Provide the (x, y) coordinate of the cell's center where the given text is located.  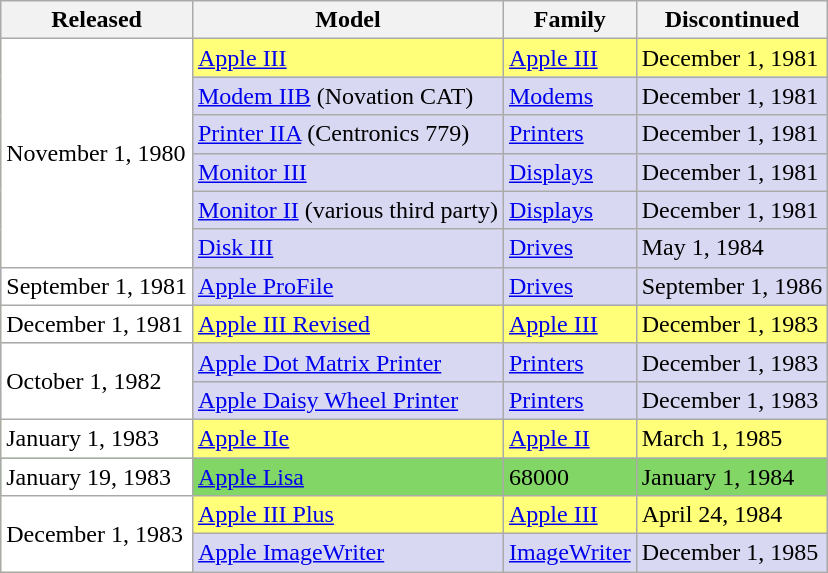
Apple Lisa (348, 477)
Model (348, 20)
Printer IIA (Centronics 779) (348, 134)
January 1, 1984 (732, 477)
September 1, 1986 (732, 286)
Apple ImageWriter (348, 553)
Monitor III (348, 172)
Modem IIB (Novation CAT) (348, 96)
September 1, 1981 (97, 286)
January 19, 1983 (97, 477)
March 1, 1985 (732, 438)
Apple III Revised (348, 324)
Apple III Plus (348, 515)
Monitor II (various third party) (348, 210)
Apple Dot Matrix Printer (348, 362)
December 1, 1985 (732, 553)
October 1, 1982 (97, 381)
Discontinued (732, 20)
January 1, 1983 (97, 438)
Released (97, 20)
68000 (570, 477)
April 24, 1984 (732, 515)
November 1, 1980 (97, 153)
May 1, 1984 (732, 248)
Apple Daisy Wheel Printer (348, 400)
Apple ProFile (348, 286)
Modems (570, 96)
Apple II (570, 438)
Disk III (348, 248)
ImageWriter (570, 553)
Family (570, 20)
Apple IIe (348, 438)
